Capture the cell that displays the provided text and extract its [x, y] central coordinate. 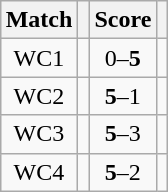
Score [123, 20]
0–5 [123, 58]
WC3 [39, 134]
WC4 [39, 172]
WC1 [39, 58]
5–1 [123, 96]
WC2 [39, 96]
Match [39, 20]
5–3 [123, 134]
5–2 [123, 172]
